Locate the cell with the specified text and output its (x, y) center coordinate. 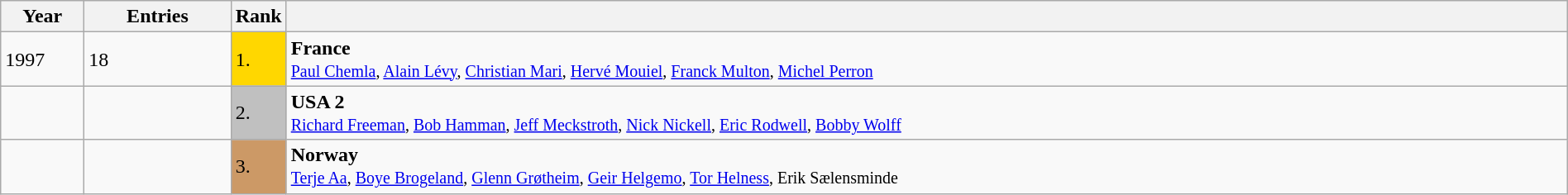
FrancePaul Chemla, Alain Lévy, Christian Mari, Hervé Mouiel, Franck Multon, Michel Perron (926, 59)
2. (258, 112)
3. (258, 167)
USA 2 Richard Freeman, Bob Hamman, Jeff Meckstroth, Nick Nickell, Eric Rodwell, Bobby Wolff (926, 112)
Year (43, 17)
Rank (258, 17)
18 (157, 59)
NorwayTerje Aa, Boye Brogeland, Glenn Grøtheim, Geir Helgemo, Tor Helness, Erik Sælensminde (926, 167)
Entries (157, 17)
1. (258, 59)
1997 (43, 59)
